Scan for the cell matching the given text and deliver its (X, Y) coordinate at center. 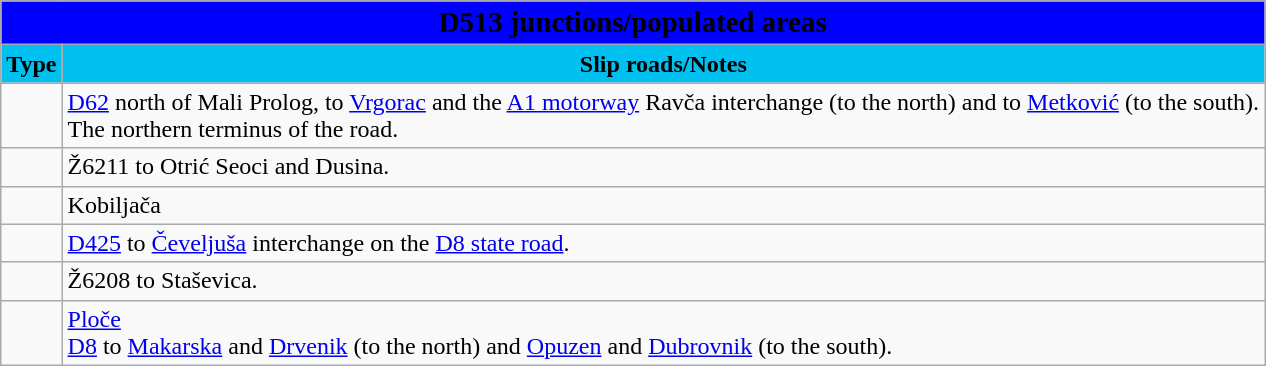
Ž6211 to Otrić Seoci and Dusina. (664, 167)
Ploče D8 to Makarska and Drvenik (to the north) and Opuzen and Dubrovnik (to the south). (664, 332)
Type (32, 64)
Kobiljača (664, 205)
D513 junctions/populated areas (633, 23)
Slip roads/Notes (664, 64)
Ž6208 to Staševica. (664, 281)
D425 to Čeveljuša interchange on the D8 state road. (664, 243)
